Detect which cell encompasses the target text, then output its (x, y) center coordinate. 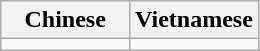
Chinese (66, 20)
Vietnamese (194, 20)
